From the cell containing the given text, extract its center point as [x, y] coordinate. 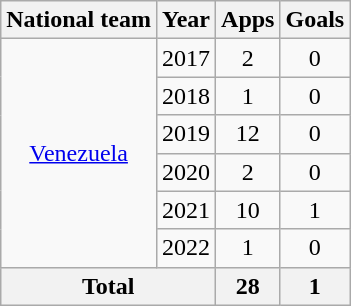
12 [248, 134]
Venezuela [79, 153]
28 [248, 286]
10 [248, 210]
2021 [186, 210]
National team [79, 20]
2020 [186, 172]
Year [186, 20]
2019 [186, 134]
2018 [186, 96]
Goals [315, 20]
Total [108, 286]
2022 [186, 248]
Apps [248, 20]
2017 [186, 58]
